Capture the cell that displays the provided text and extract its (X, Y) central coordinate. 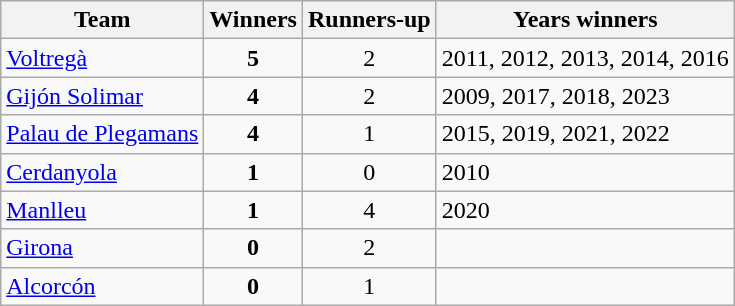
Runners-up (369, 20)
Gijón Solimar (102, 96)
Palau de Plegamans (102, 134)
Voltregà (102, 58)
2009, 2017, 2018, 2023 (585, 96)
2011, 2012, 2013, 2014, 2016 (585, 58)
2020 (585, 210)
2015, 2019, 2021, 2022 (585, 134)
Years winners (585, 20)
Girona (102, 248)
Manlleu (102, 210)
Winners (254, 20)
Alcorcón (102, 286)
Cerdanyola (102, 172)
5 (254, 58)
2010 (585, 172)
Team (102, 20)
